Return the [X, Y] coordinate for the center point of the cell that contains the specified text.  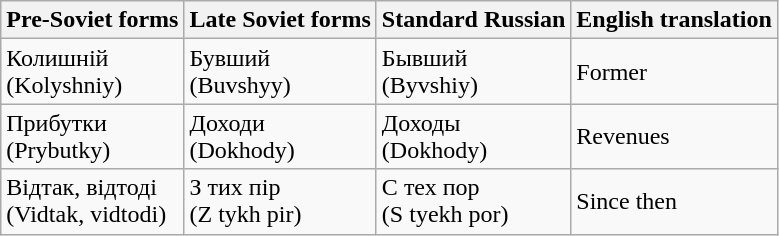
Pre-Soviet forms [92, 20]
Доходи(Dokhody) [280, 136]
Прибутки(Prybutky) [92, 136]
Former [674, 72]
Late Soviet forms [280, 20]
Standard Russian [473, 20]
Відтак, відтоді(Vidtak, vidtodi) [92, 202]
Колишній(Kolyshniy) [92, 72]
Доходы(Dokhody) [473, 136]
Бувший(Buvshyy) [280, 72]
Бывший(Byvshiy) [473, 72]
Since then [674, 202]
English translation [674, 20]
З тих пір(Z tykh pir) [280, 202]
Revenues [674, 136]
С тех пор(S tyekh por) [473, 202]
